Detect which cell encompasses the target text, then output its [x, y] center coordinate. 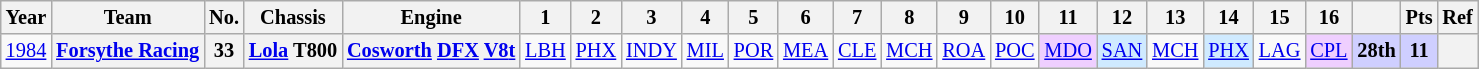
14 [1228, 17]
INDY [652, 51]
MIL [706, 51]
9 [964, 17]
Team [128, 17]
2 [596, 17]
CLE [857, 51]
7 [857, 17]
Lola T800 [293, 51]
4 [706, 17]
8 [909, 17]
10 [1014, 17]
LAG [1280, 51]
CPL [1328, 51]
1984 [26, 51]
POC [1014, 51]
ROA [964, 51]
MDO [1068, 51]
16 [1328, 17]
Forsythe Racing [128, 51]
28th [1376, 51]
12 [1122, 17]
LBH [545, 51]
Pts [1420, 17]
MEA [806, 51]
Ref [1457, 17]
13 [1175, 17]
SAN [1122, 51]
5 [754, 17]
33 [224, 51]
POR [754, 51]
15 [1280, 17]
Year [26, 17]
6 [806, 17]
Engine [431, 17]
Cosworth DFX V8t [431, 51]
3 [652, 17]
1 [545, 17]
Chassis [293, 17]
No. [224, 17]
